Locate the cell with the specified text and output its [x, y] center coordinate. 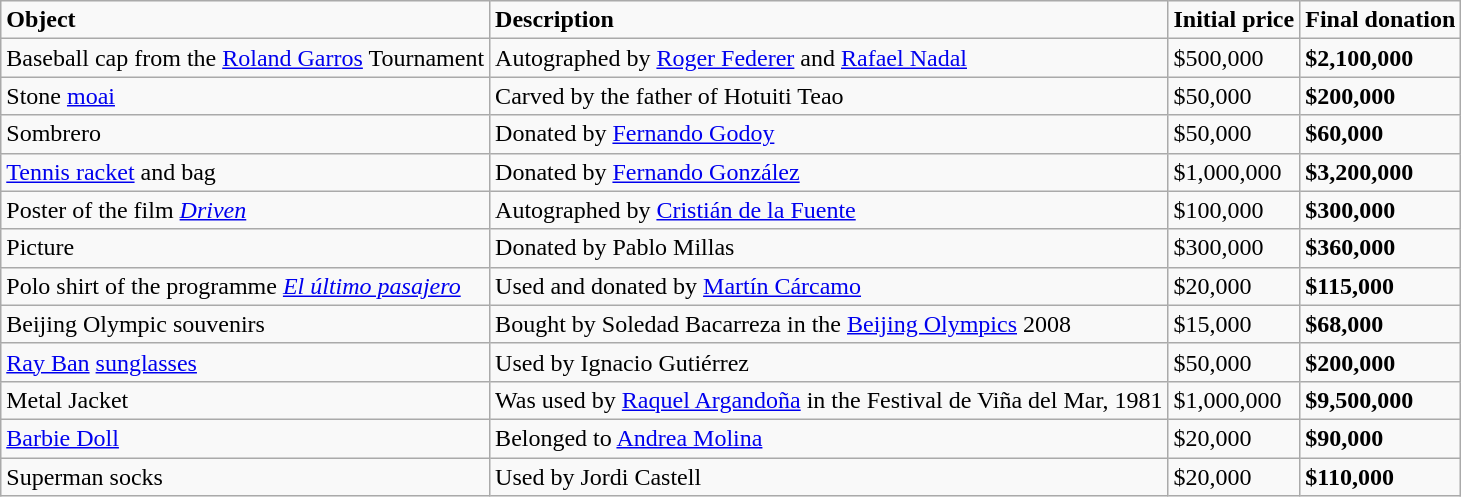
Ray Ban sunglasses [246, 362]
Donated by Fernando Godoy [829, 134]
Autographed by Roger Federer and Rafael Nadal [829, 58]
$60,000 [1380, 134]
Donated by Fernando González [829, 172]
Used and donated by Martín Cárcamo [829, 286]
Used by Jordi Castell [829, 477]
Sombrero [246, 134]
$100,000 [1234, 210]
Barbie Doll [246, 438]
Stone moai [246, 96]
$115,000 [1380, 286]
Final donation [1380, 20]
Was used by Raquel Argandoña in the Festival de Viña del Mar, 1981 [829, 400]
Used by Ignacio Gutiérrez [829, 362]
$15,000 [1234, 324]
Tennis racket and bag [246, 172]
Object [246, 20]
Metal Jacket [246, 400]
Belonged to Andrea Molina [829, 438]
$500,000 [1234, 58]
Bought by Soledad Bacarreza in the Beijing Olympics 2008 [829, 324]
$90,000 [1380, 438]
Initial price [1234, 20]
Autographed by Cristián de la Fuente [829, 210]
Carved by the father of Hotuiti Teao [829, 96]
$110,000 [1380, 477]
Description [829, 20]
$3,200,000 [1380, 172]
Beijing Olympic souvenirs [246, 324]
Baseball cap from the Roland Garros Tournament [246, 58]
$9,500,000 [1380, 400]
$68,000 [1380, 324]
Picture [246, 248]
$2,100,000 [1380, 58]
$360,000 [1380, 248]
Superman socks [246, 477]
Donated by Pablo Millas [829, 248]
Polo shirt of the programme El último pasajero [246, 286]
Poster of the film Driven [246, 210]
